Return (x, y) of the center of cell containing provided text 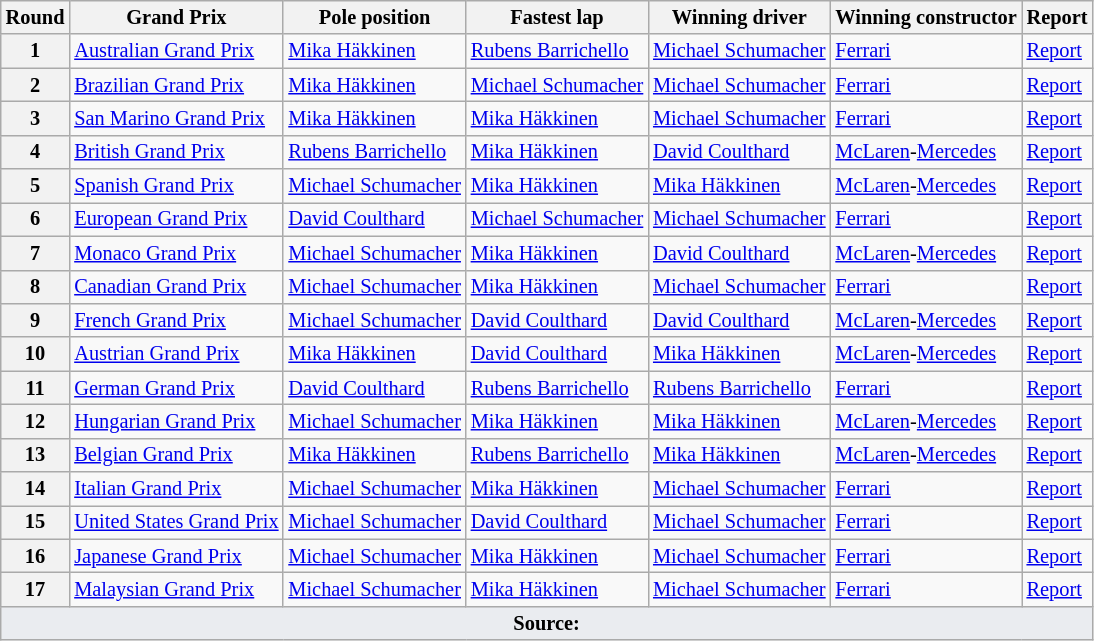
Austrian Grand Prix (176, 354)
Malaysian Grand Prix (176, 589)
Japanese Grand Prix (176, 556)
San Marino Grand Prix (176, 118)
Round (36, 17)
3 (36, 118)
United States Grand Prix (176, 522)
15 (36, 522)
Winning driver (739, 17)
Italian Grand Prix (176, 489)
Monaco Grand Prix (176, 253)
4 (36, 152)
14 (36, 489)
Brazilian Grand Prix (176, 85)
12 (36, 421)
German Grand Prix (176, 388)
Winning constructor (926, 17)
13 (36, 455)
2 (36, 85)
6 (36, 219)
French Grand Prix (176, 320)
Source: (547, 623)
17 (36, 589)
Hungarian Grand Prix (176, 421)
Fastest lap (557, 17)
Australian Grand Prix (176, 51)
British Grand Prix (176, 152)
8 (36, 287)
1 (36, 51)
11 (36, 388)
5 (36, 186)
Grand Prix (176, 17)
Pole position (374, 17)
Spanish Grand Prix (176, 186)
Belgian Grand Prix (176, 455)
European Grand Prix (176, 219)
10 (36, 354)
9 (36, 320)
Canadian Grand Prix (176, 287)
7 (36, 253)
16 (36, 556)
